Identify which cell holds the provided text, then report its [x, y] central coordinate. 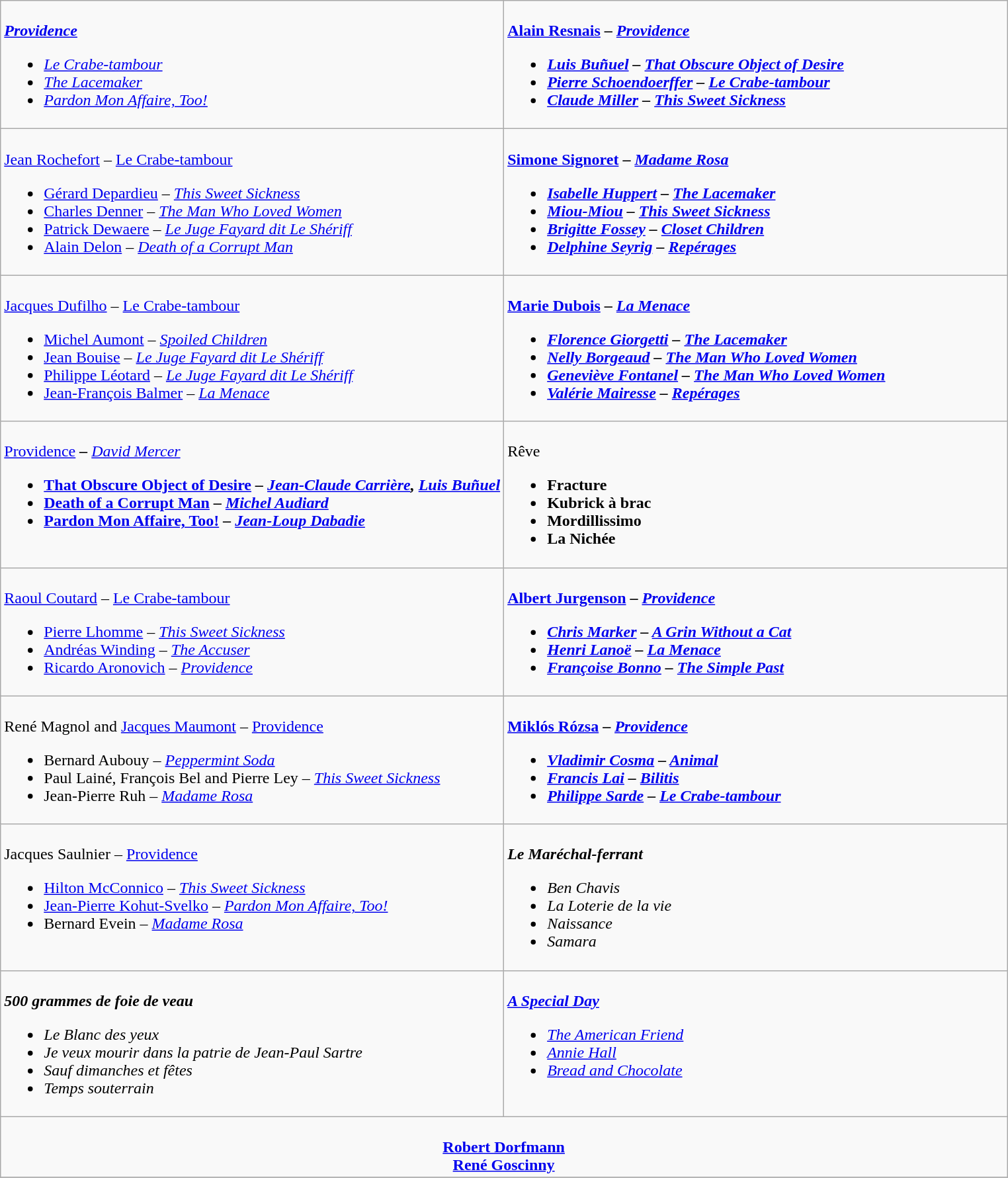
500 grammes de foie de veauLe Blanc des yeuxJe veux mourir dans la patrie de Jean-Paul SartreSauf dimanches et fêtesTemps souterrain [253, 1044]
Alain Resnais – ProvidenceLuis Buñuel – That Obscure Object of DesirePierre Schoendoerffer – Le Crabe-tambourClaude Miller – This Sweet Sickness [755, 65]
ProvidenceLe Crabe-tambourThe LacemakerPardon Mon Affaire, Too! [253, 65]
Miklós Rózsa – ProvidenceVladimir Cosma – AnimalFrancis Lai – BilitisPhilippe Sarde – Le Crabe-tambour [755, 760]
Robert Dorfmann René Goscinny [504, 1147]
Jacques Saulnier – ProvidenceHilton McConnico – This Sweet SicknessJean-Pierre Kohut-Svelko – Pardon Mon Affaire, Too!Bernard Evein – Madame Rosa [253, 897]
Albert Jurgenson – ProvidenceChris Marker – A Grin Without a CatHenri Lanoë – La MenaceFrançoise Bonno – The Simple Past [755, 632]
Raoul Coutard – Le Crabe-tambourPierre Lhomme – This Sweet SicknessAndréas Winding – The AccuserRicardo Aronovich – Providence [253, 632]
RêveFractureKubrick à bracMordillissimoLa Nichée [755, 495]
Le Maréchal-ferrantBen ChavisLa Loterie de la vieNaissanceSamara [755, 897]
A Special DayThe American FriendAnnie HallBread and Chocolate [755, 1044]
